Detect which cell encompasses the target text, then output its (X, Y) center coordinate. 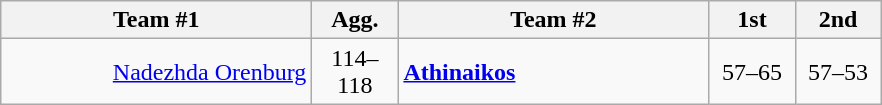
Agg. (355, 20)
2nd (838, 20)
57–65 (752, 72)
Nadezhda Orenburg (156, 72)
Team #1 (156, 20)
Athinaikos (554, 72)
114–118 (355, 72)
Team #2 (554, 20)
57–53 (838, 72)
1st (752, 20)
